Scan for the cell matching the given text and deliver its (X, Y) coordinate at center. 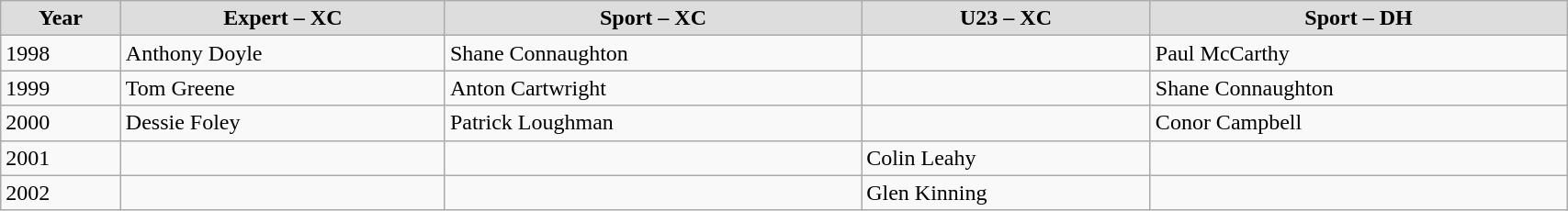
Anthony Doyle (283, 53)
Paul McCarthy (1358, 53)
1998 (61, 53)
Anton Cartwright (652, 88)
U23 – XC (1007, 18)
Sport – DH (1358, 18)
Dessie Foley (283, 123)
Sport – XC (652, 18)
Glen Kinning (1007, 193)
Expert – XC (283, 18)
Year (61, 18)
2000 (61, 123)
Patrick Loughman (652, 123)
2001 (61, 158)
Tom Greene (283, 88)
1999 (61, 88)
Colin Leahy (1007, 158)
Conor Campbell (1358, 123)
2002 (61, 193)
